Scan for the cell matching the given text and deliver its [x, y] coordinate at center. 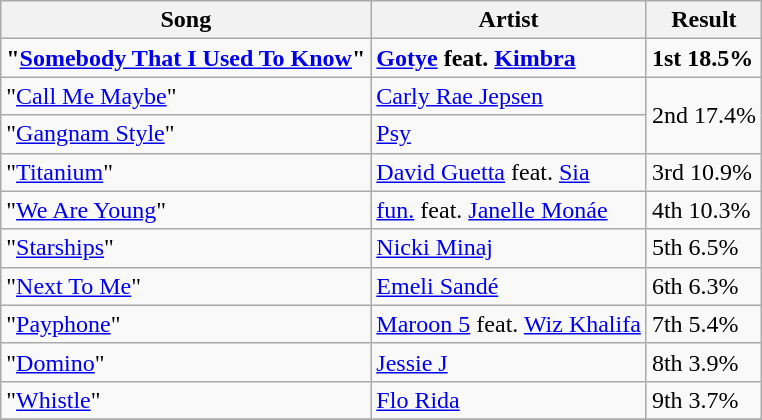
Jessie J [509, 362]
"Starships" [186, 248]
3rd 10.9% [704, 172]
"Payphone" [186, 324]
"Call Me Maybe" [186, 96]
5th 6.5% [704, 248]
David Guetta feat. Sia [509, 172]
"Titanium" [186, 172]
Maroon 5 feat. Wiz Khalifa [509, 324]
Artist [509, 20]
6th 6.3% [704, 286]
7th 5.4% [704, 324]
9th 3.7% [704, 400]
Song [186, 20]
"We Are Young" [186, 210]
4th 10.3% [704, 210]
"Whistle" [186, 400]
Psy [509, 134]
Gotye feat. Kimbra [509, 58]
Carly Rae Jepsen [509, 96]
"Domino" [186, 362]
2nd 17.4% [704, 115]
fun. feat. Janelle Monáe [509, 210]
Flo Rida [509, 400]
"Gangnam Style" [186, 134]
1st 18.5% [704, 58]
8th 3.9% [704, 362]
Nicki Minaj [509, 248]
"Somebody That I Used To Know" [186, 58]
Emeli Sandé [509, 286]
"Next To Me" [186, 286]
Result [704, 20]
